For the text-containing cell, return its midpoint in (X, Y) coordinate format. 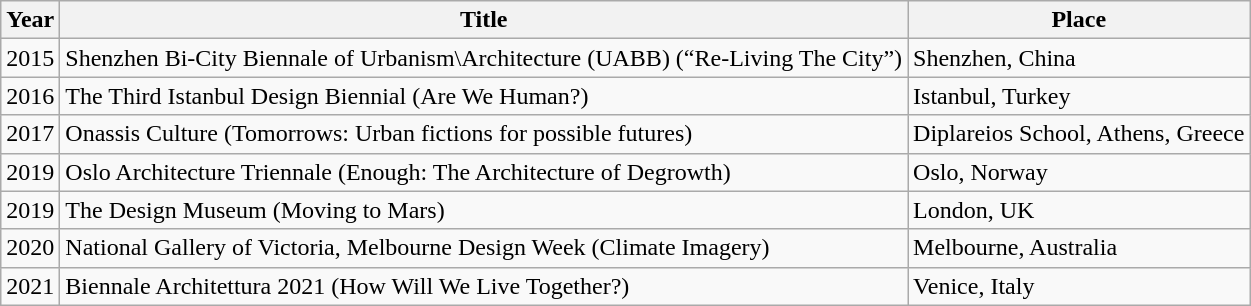
Year (30, 20)
Shenzhen Bi-City Biennale of Urbanism\Architecture (UABB) (“Re-Living The City”) (484, 58)
Diplareios School, Athens, Greece (1079, 134)
2016 (30, 96)
2020 (30, 248)
The Design Museum (Moving to Mars) (484, 210)
Onassis Culture (Tomorrows: Urban fictions for possible futures) (484, 134)
Biennale Architettura 2021 (How Will We Live Together?) (484, 286)
Oslo, Norway (1079, 172)
Istanbul, Turkey (1079, 96)
2015 (30, 58)
Place (1079, 20)
Title (484, 20)
Shenzhen, China (1079, 58)
National Gallery of Victoria, Melbourne Design Week (Climate Imagery) (484, 248)
Venice, Italy (1079, 286)
2017 (30, 134)
The Third Istanbul Design Biennial (Are We Human?) (484, 96)
Oslo Architecture Triennale (Enough: The Architecture of Degrowth) (484, 172)
Melbourne, Australia (1079, 248)
London, UK (1079, 210)
2021 (30, 286)
